Search for the cell housing the specified text and yield its (X, Y) center coordinate. 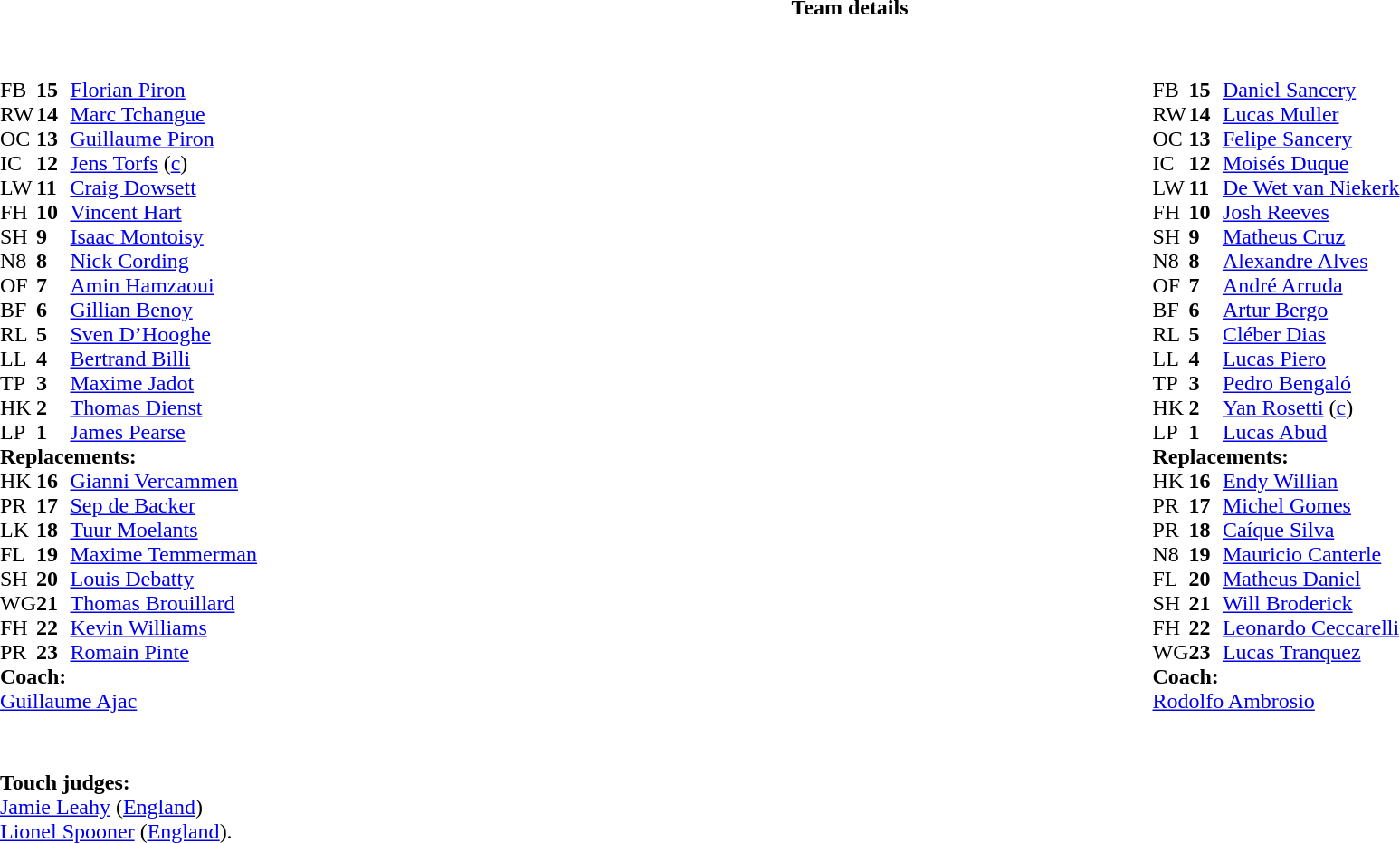
Nick Cording (163, 261)
Thomas Dienst (163, 407)
Mauricio Canterle (1311, 554)
Kevin Williams (163, 628)
Cléber Dias (1311, 335)
Guillaume Ajac (129, 701)
Lucas Piero (1311, 359)
Moisés Duque (1311, 163)
Felipe Sancery (1311, 139)
Amin Hamzaoui (163, 286)
André Arruda (1311, 286)
Craig Dowsett (163, 188)
Endy Willian (1311, 482)
Will Broderick (1311, 603)
Yan Rosetti (c) (1311, 407)
Tuur Moelants (163, 531)
Sep de Backer (163, 505)
James Pearse (163, 433)
Michel Gomes (1311, 505)
Rodolfo Ambrosio (1276, 701)
Maxime Temmerman (163, 554)
Lucas Muller (1311, 114)
Maxime Jadot (163, 384)
Jens Torfs (c) (163, 163)
Alexandre Alves (1311, 261)
Artur Bergo (1311, 310)
Thomas Brouillard (163, 603)
Marc Tchangue (163, 114)
Pedro Bengaló (1311, 384)
Bertrand Billi (163, 359)
Leonardo Ceccarelli (1311, 628)
Gianni Vercammen (163, 482)
Sven D’Hooghe (163, 335)
Isaac Montoisy (163, 237)
Lucas Tranquez (1311, 652)
Lucas Abud (1311, 433)
LK (18, 531)
Caíque Silva (1311, 531)
Gillian Benoy (163, 310)
Guillaume Piron (163, 139)
Daniel Sancery (1311, 91)
Josh Reeves (1311, 212)
Romain Pinte (163, 652)
Matheus Cruz (1311, 237)
Louis Debatty (163, 580)
Florian Piron (163, 91)
Matheus Daniel (1311, 580)
Vincent Hart (163, 212)
De Wet van Niekerk (1311, 188)
